Identify which cell holds the provided text, then report its [X, Y] central coordinate. 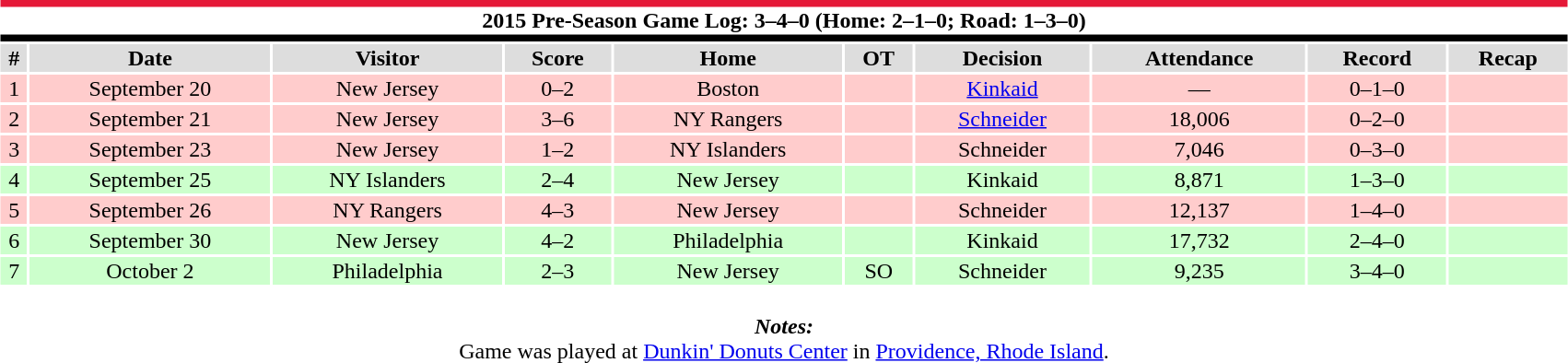
4 [15, 180]
1 [15, 88]
October 2 [151, 271]
2–3 [558, 271]
September 23 [151, 149]
3–6 [558, 119]
September 20 [151, 88]
OT [879, 58]
2–4–0 [1376, 240]
Score [558, 58]
7,046 [1199, 149]
# [15, 58]
1–2 [558, 149]
0–3–0 [1376, 149]
0–1–0 [1376, 88]
12,137 [1199, 210]
Decision [1002, 58]
–– [1199, 88]
Record [1376, 58]
Visitor [387, 58]
2 [15, 119]
0–2–0 [1376, 119]
3 [15, 149]
6 [15, 240]
September 21 [151, 119]
0–2 [558, 88]
2015 Pre-Season Game Log: 3–4–0 (Home: 2–1–0; Road: 1–3–0) [784, 20]
3–4–0 [1376, 271]
4–2 [558, 240]
SO [879, 271]
September 26 [151, 210]
8,871 [1199, 180]
September 25 [151, 180]
Boston [728, 88]
Attendance [1199, 58]
4–3 [558, 210]
Date [151, 58]
Home [728, 58]
1–4–0 [1376, 210]
Recap [1507, 58]
17,732 [1199, 240]
9,235 [1199, 271]
2–4 [558, 180]
September 30 [151, 240]
7 [15, 271]
18,006 [1199, 119]
5 [15, 210]
1–3–0 [1376, 180]
